Return the [x, y] coordinate for the center point of the cell that contains the specified text.  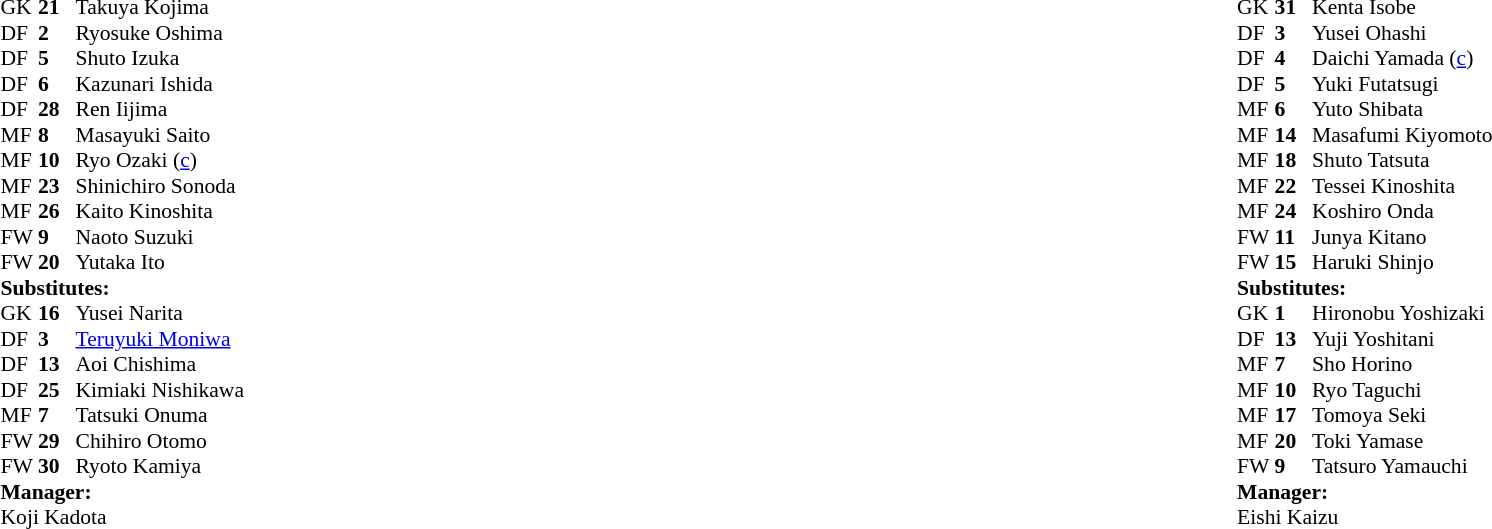
Masayuki Saito [160, 135]
Shuto Izuka [160, 59]
Haruki Shinjo [1402, 263]
Chihiro Otomo [160, 441]
Toki Yamase [1402, 441]
Kimiaki Nishikawa [160, 390]
Shinichiro Sonoda [160, 186]
Kazunari Ishida [160, 84]
Yuto Shibata [1402, 109]
Yuki Futatsugi [1402, 84]
30 [57, 467]
Yuji Yoshitani [1402, 339]
14 [1294, 135]
Teruyuki Moniwa [160, 339]
15 [1294, 263]
Koshiro Onda [1402, 211]
11 [1294, 237]
Kaito Kinoshita [160, 211]
Shuto Tatsuta [1402, 161]
Tatsuki Onuma [160, 415]
29 [57, 441]
26 [57, 211]
4 [1294, 59]
25 [57, 390]
Ryosuke Oshima [160, 33]
Ren Iijima [160, 109]
Junya Kitano [1402, 237]
Tomoya Seki [1402, 415]
18 [1294, 161]
Yutaka Ito [160, 263]
Tatsuro Yamauchi [1402, 467]
Sho Horino [1402, 365]
28 [57, 109]
23 [57, 186]
Aoi Chishima [160, 365]
2 [57, 33]
Yusei Narita [160, 313]
22 [1294, 186]
Hironobu Yoshizaki [1402, 313]
Ryo Taguchi [1402, 390]
Yusei Ohashi [1402, 33]
1 [1294, 313]
8 [57, 135]
17 [1294, 415]
24 [1294, 211]
16 [57, 313]
Ryo Ozaki (c) [160, 161]
Daichi Yamada (c) [1402, 59]
Tessei Kinoshita [1402, 186]
Masafumi Kiyomoto [1402, 135]
Naoto Suzuki [160, 237]
Ryoto Kamiya [160, 467]
